Output the (x, y) coordinate of the center of the cell containing the given text.  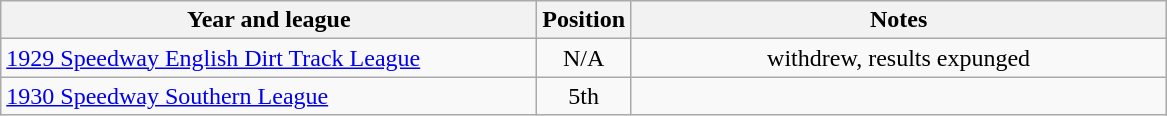
N/A (584, 58)
Position (584, 20)
1930 Speedway Southern League (269, 96)
Year and league (269, 20)
withdrew, results expunged (899, 58)
Notes (899, 20)
5th (584, 96)
1929 Speedway English Dirt Track League (269, 58)
